Provide the [X, Y] coordinate of the cell's center where the given text is located.  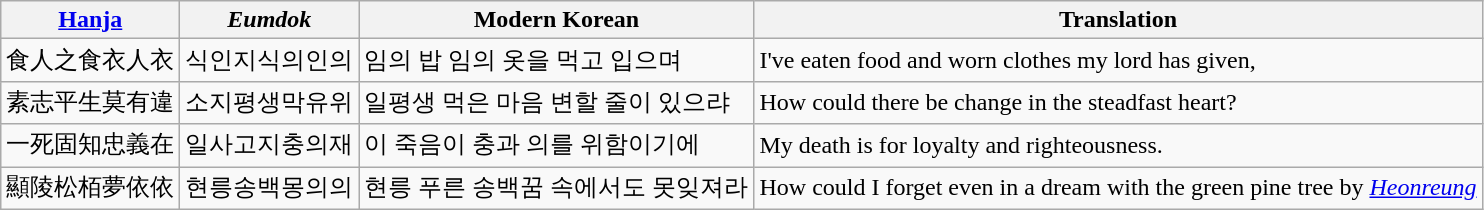
Modern Korean [556, 20]
Hanja [90, 20]
현릉 푸른 송백꿈 속에서도 못잊져라 [556, 188]
식인지식의인의 [270, 60]
食人之食衣人衣 [90, 60]
임의 밥 임의 옷을 먹고 입으며 [556, 60]
My death is for loyalty and righteousness. [1118, 146]
素志平生莫有違 [90, 102]
How could there be change in the steadfast heart? [1118, 102]
一死固知忠義在 [90, 146]
顯陵松栢夢依依 [90, 188]
Translation [1118, 20]
I've eaten food and worn clothes my lord has given, [1118, 60]
현릉송백몽의의 [270, 188]
일사고지충의재 [270, 146]
이 죽음이 충과 의를 위함이기에 [556, 146]
Eumdok [270, 20]
How could I forget even in a dream with the green pine tree by Heonreung [1118, 188]
소지평생막유위 [270, 102]
일평생 먹은 마음 변할 줄이 있으랴 [556, 102]
